Locate the cell with the specified text and output its (x, y) center coordinate. 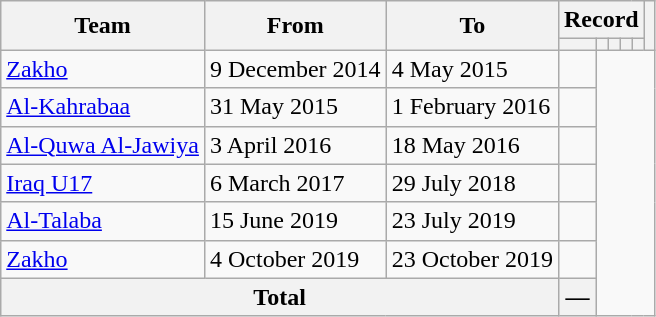
6 March 2017 (295, 183)
To (472, 26)
3 April 2016 (295, 145)
Al-Kahrabaa (103, 107)
23 July 2019 (472, 221)
4 May 2015 (472, 69)
31 May 2015 (295, 107)
1 February 2016 (472, 107)
Record (601, 20)
— (577, 297)
29 July 2018 (472, 183)
23 October 2019 (472, 259)
Team (103, 26)
Iraq U17 (103, 183)
Al-Quwa Al-Jawiya (103, 145)
Total (280, 297)
15 June 2019 (295, 221)
Al-Talaba (103, 221)
From (295, 26)
9 December 2014 (295, 69)
18 May 2016 (472, 145)
4 October 2019 (295, 259)
